Identify which cell holds the provided text, then report its [x, y] central coordinate. 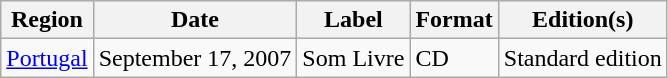
Date [195, 20]
CD [454, 58]
Standard edition [582, 58]
Edition(s) [582, 20]
Som Livre [354, 58]
Label [354, 20]
Region [47, 20]
September 17, 2007 [195, 58]
Format [454, 20]
Portugal [47, 58]
